Scan for the cell matching the given text and deliver its (x, y) coordinate at center. 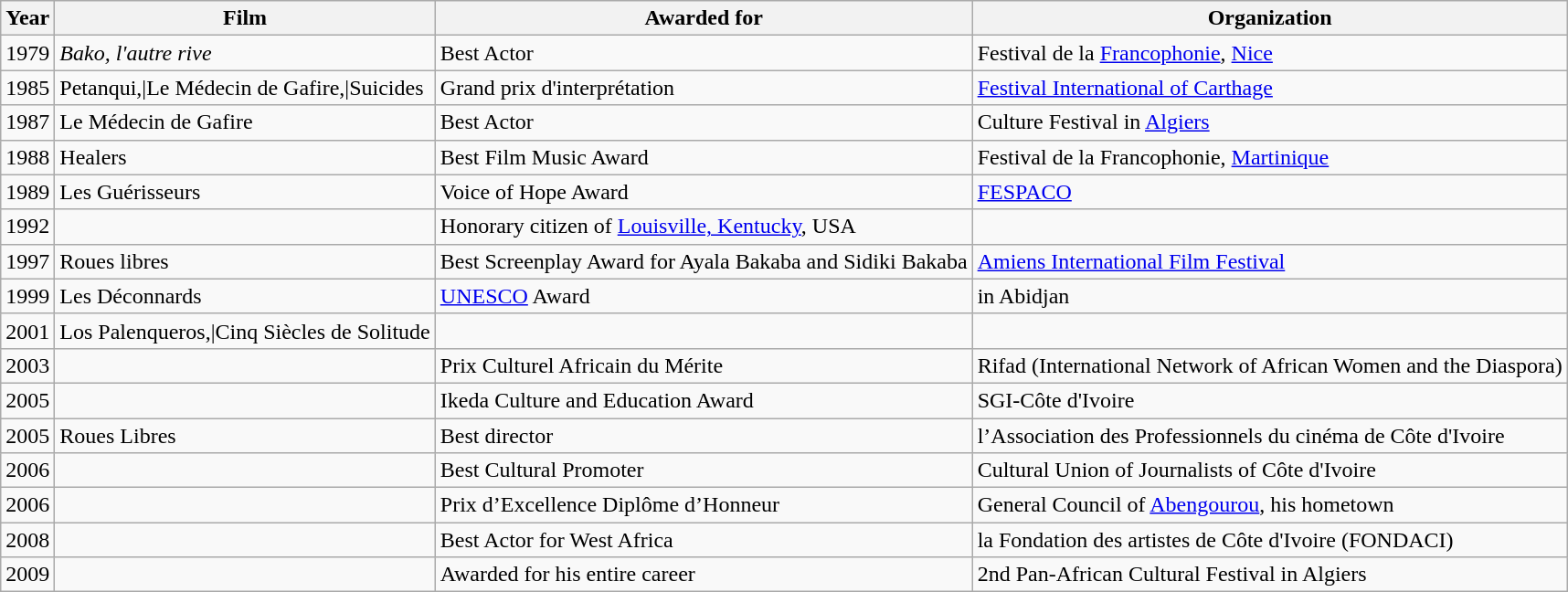
1997 (27, 261)
in Abidjan (1270, 296)
Healers (245, 157)
Bako, l'autre rive (245, 53)
Festival de la Francophonie, Martinique (1270, 157)
Voice of Hope Award (704, 192)
Prix Culturel Africain du Mérite (704, 365)
Rifad (International Network of African Women and the Diaspora) (1270, 365)
1989 (27, 192)
SGI-Côte d'Ivoire (1270, 400)
Festival de la Francophonie, Nice (1270, 53)
2001 (27, 331)
Honorary citizen of Louisville, Kentucky, USA (704, 227)
Awarded for his entire career (704, 575)
2008 (27, 540)
Festival International of Carthage (1270, 88)
Ikeda Culture and Education Award (704, 400)
Year (27, 18)
Grand prix d'interprétation (704, 88)
2003 (27, 365)
1979 (27, 53)
2009 (27, 575)
Los Palenqueros,|Cinq Siècles de Solitude (245, 331)
Roues libres (245, 261)
Best Cultural Promoter (704, 470)
Best Actor for West Africa (704, 540)
General Council of Abengourou, his hometown (1270, 505)
2nd Pan-African Cultural Festival in Algiers (1270, 575)
la Fondation des artistes de Côte d'Ivoire (FONDACI) (1270, 540)
Best Film Music Award (704, 157)
Best Screenplay Award for Ayala Bakaba and Sidiki Bakaba (704, 261)
1999 (27, 296)
Best director (704, 436)
Le Médecin de Gafire (245, 122)
Culture Festival in Algiers (1270, 122)
Les Guérisseurs (245, 192)
FESPACO (1270, 192)
Les Déconnards (245, 296)
UNESCO Award (704, 296)
Amiens International Film Festival (1270, 261)
Film (245, 18)
Prix d’Excellence Diplôme d’Honneur (704, 505)
Cultural Union of Journalists of Côte d'Ivoire (1270, 470)
Petanqui,|Le Médecin de Gafire,|Suicides (245, 88)
1992 (27, 227)
1985 (27, 88)
Awarded for (704, 18)
1987 (27, 122)
Organization (1270, 18)
1988 (27, 157)
l’Association des Professionnels du cinéma de Côte d'Ivoire (1270, 436)
Roues Libres (245, 436)
